Return the [X, Y] coordinate for the center point of the cell that contains the specified text.  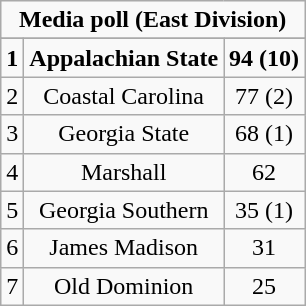
1 [12, 58]
Georgia State [124, 134]
Marshall [124, 172]
2 [12, 96]
77 (2) [264, 96]
31 [264, 248]
25 [264, 286]
Old Dominion [124, 286]
62 [264, 172]
Appalachian State [124, 58]
Media poll (East Division) [153, 20]
James Madison [124, 248]
5 [12, 210]
35 (1) [264, 210]
4 [12, 172]
6 [12, 248]
7 [12, 286]
Coastal Carolina [124, 96]
3 [12, 134]
Georgia Southern [124, 210]
68 (1) [264, 134]
94 (10) [264, 58]
